Scan for the cell matching the given text and deliver its [x, y] coordinate at center. 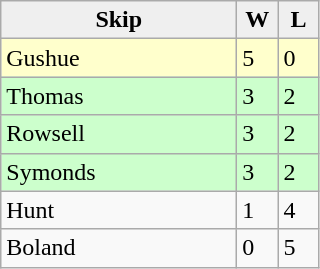
Hunt [119, 210]
W [258, 20]
L [298, 20]
Thomas [119, 96]
Rowsell [119, 134]
1 [258, 210]
Symonds [119, 172]
Skip [119, 20]
4 [298, 210]
Boland [119, 248]
Gushue [119, 58]
